Output the [X, Y] coordinate of the center of the cell containing the given text.  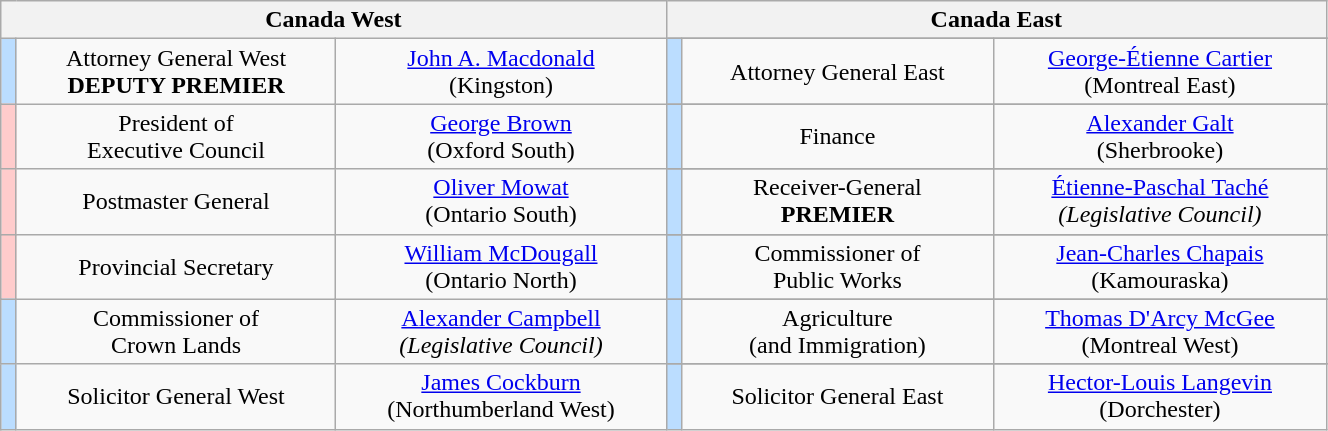
George-Étienne Cartier (Montreal East) [1160, 72]
James Cockburn (Northumberland West) [501, 396]
Receiver-General PREMIER [837, 202]
Postmaster General [176, 202]
Étienne-Paschal Taché (Legislative Council) [1160, 202]
Canada East [996, 20]
Alexander Galt (Sherbrooke) [1160, 136]
Oliver Mowat (Ontario South) [501, 202]
Agriculture (and Immigration) [837, 332]
Attorney General West DEPUTY PREMIER [176, 72]
Solicitor General East [837, 396]
John A. Macdonald (Kingston) [501, 72]
Attorney General East [837, 72]
President of Executive Council [176, 136]
Hector-Louis Langevin (Dorchester) [1160, 396]
William McDougall (Ontario North) [501, 266]
Solicitor General West [176, 396]
Alexander Campbell (Legislative Council) [501, 332]
Canada West [334, 20]
Finance [837, 136]
Commissioner of Crown Lands [176, 332]
Commissioner of Public Works [837, 266]
George Brown (Oxford South) [501, 136]
Jean-Charles Chapais (Kamouraska) [1160, 266]
Provincial Secretary [176, 266]
Thomas D'Arcy McGee (Montreal West) [1160, 332]
